Identify which cell holds the provided text, then report its [X, Y] central coordinate. 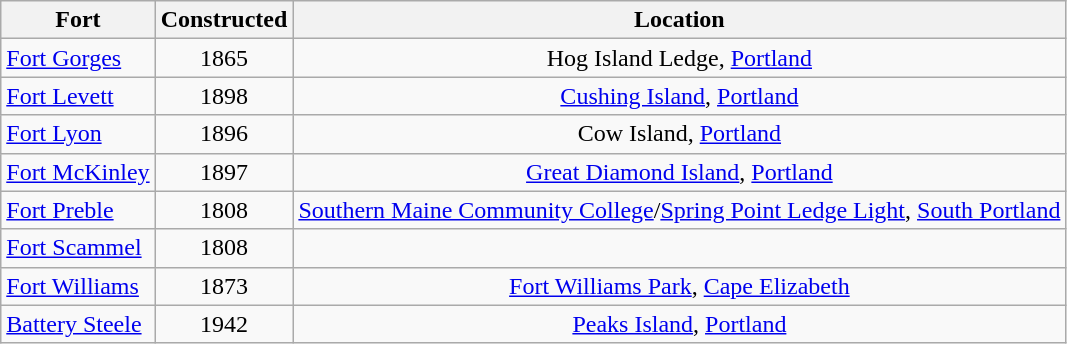
Cushing Island, Portland [680, 96]
Cow Island, Portland [680, 134]
1942 [224, 324]
Fort Williams Park, Cape Elizabeth [680, 286]
Location [680, 20]
Battery Steele [78, 324]
Fort Williams [78, 286]
Hog Island Ledge, Portland [680, 58]
Southern Maine Community College/Spring Point Ledge Light, South Portland [680, 210]
1898 [224, 96]
1896 [224, 134]
1865 [224, 58]
1873 [224, 286]
Fort [78, 20]
Peaks Island, Portland [680, 324]
1897 [224, 172]
Constructed [224, 20]
Fort Lyon [78, 134]
Great Diamond Island, Portland [680, 172]
Fort Preble [78, 210]
Fort Gorges [78, 58]
Fort McKinley [78, 172]
Fort Levett [78, 96]
Fort Scammel [78, 248]
